Capture the cell that displays the provided text and extract its [x, y] central coordinate. 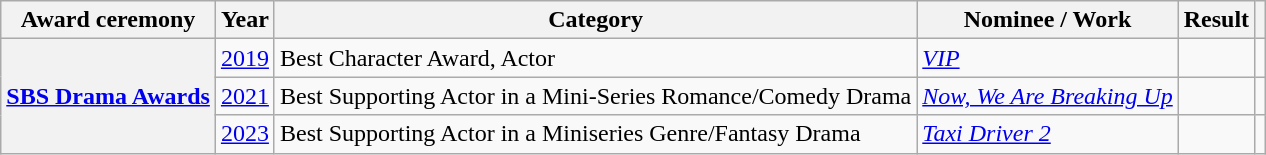
2019 [244, 58]
Year [244, 20]
Best Supporting Actor in a Mini-Series Romance/Comedy Drama [595, 96]
Nominee / Work [1048, 20]
SBS Drama Awards [108, 96]
Award ceremony [108, 20]
Best Character Award, Actor [595, 58]
2023 [244, 134]
2021 [244, 96]
Best Supporting Actor in a Miniseries Genre/Fantasy Drama [595, 134]
Category [595, 20]
Taxi Driver 2 [1048, 134]
Now, We Are Breaking Up [1048, 96]
VIP [1048, 58]
Result [1216, 20]
